Pinpoint the cell where the given text exists, returning its [X, Y] midpoint coordinate. 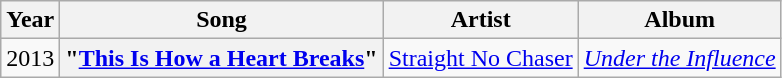
Artist [480, 20]
2013 [30, 58]
Under the Influence [680, 58]
Song [222, 20]
"This Is How a Heart Breaks" [222, 58]
Album [680, 20]
Year [30, 20]
Straight No Chaser [480, 58]
